Search for the cell housing the specified text and yield its (x, y) center coordinate. 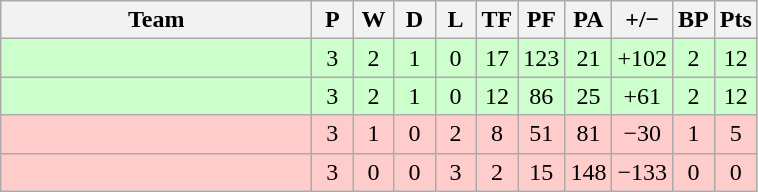
Pts (736, 20)
8 (497, 134)
PA (588, 20)
−30 (642, 134)
W (374, 20)
25 (588, 96)
21 (588, 58)
TF (497, 20)
L (456, 20)
P (332, 20)
+61 (642, 96)
15 (542, 172)
148 (588, 172)
51 (542, 134)
81 (588, 134)
+102 (642, 58)
D (414, 20)
86 (542, 96)
BP (694, 20)
Team (156, 20)
+/− (642, 20)
17 (497, 58)
123 (542, 58)
PF (542, 20)
−133 (642, 172)
5 (736, 134)
